Determine the (x, y) coordinate at the center of the cell enclosing the given text.  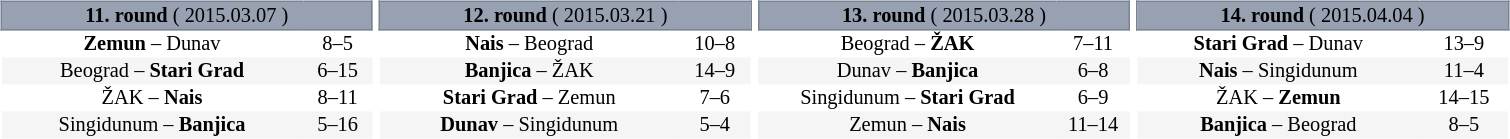
7–6 (715, 98)
ŽAK – Nais (152, 98)
14. round ( 2015.04.04 ) (1322, 15)
6–9 (1094, 98)
Stari Grad – Dunav (1278, 44)
Zemun – Dunav (152, 44)
11–4 (1464, 72)
13. round ( 2015.03.28 ) (944, 15)
5–16 (338, 126)
Singidunum – Banjica (152, 126)
Beograd – Stari Grad (152, 72)
Dunav – Banjica (907, 72)
12. round ( 2015.03.21 ) (566, 15)
11. round ( 2015.03.07 ) (186, 15)
Zemun – Nais (907, 126)
14–9 (715, 72)
6–15 (338, 72)
Singidunum – Stari Grad (907, 98)
Nais – Beograd (530, 44)
Banjica – ŽAK (530, 72)
8–11 (338, 98)
ŽAK – Zemun (1278, 98)
13–9 (1464, 44)
6–8 (1094, 72)
14–15 (1464, 98)
Beograd – ŽAK (907, 44)
10–8 (715, 44)
Banjica – Beograd (1278, 126)
5–4 (715, 126)
11–14 (1094, 126)
Dunav – Singidunum (530, 126)
7–11 (1094, 44)
Stari Grad – Zemun (530, 98)
Nais – Singidunum (1278, 72)
